Find where the given text appears and provide that cell's center as [x, y] coordinate. 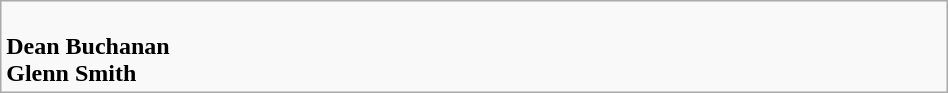
Dean BuchananGlenn Smith [474, 47]
